Output the [X, Y] coordinate of the center of the cell containing the given text.  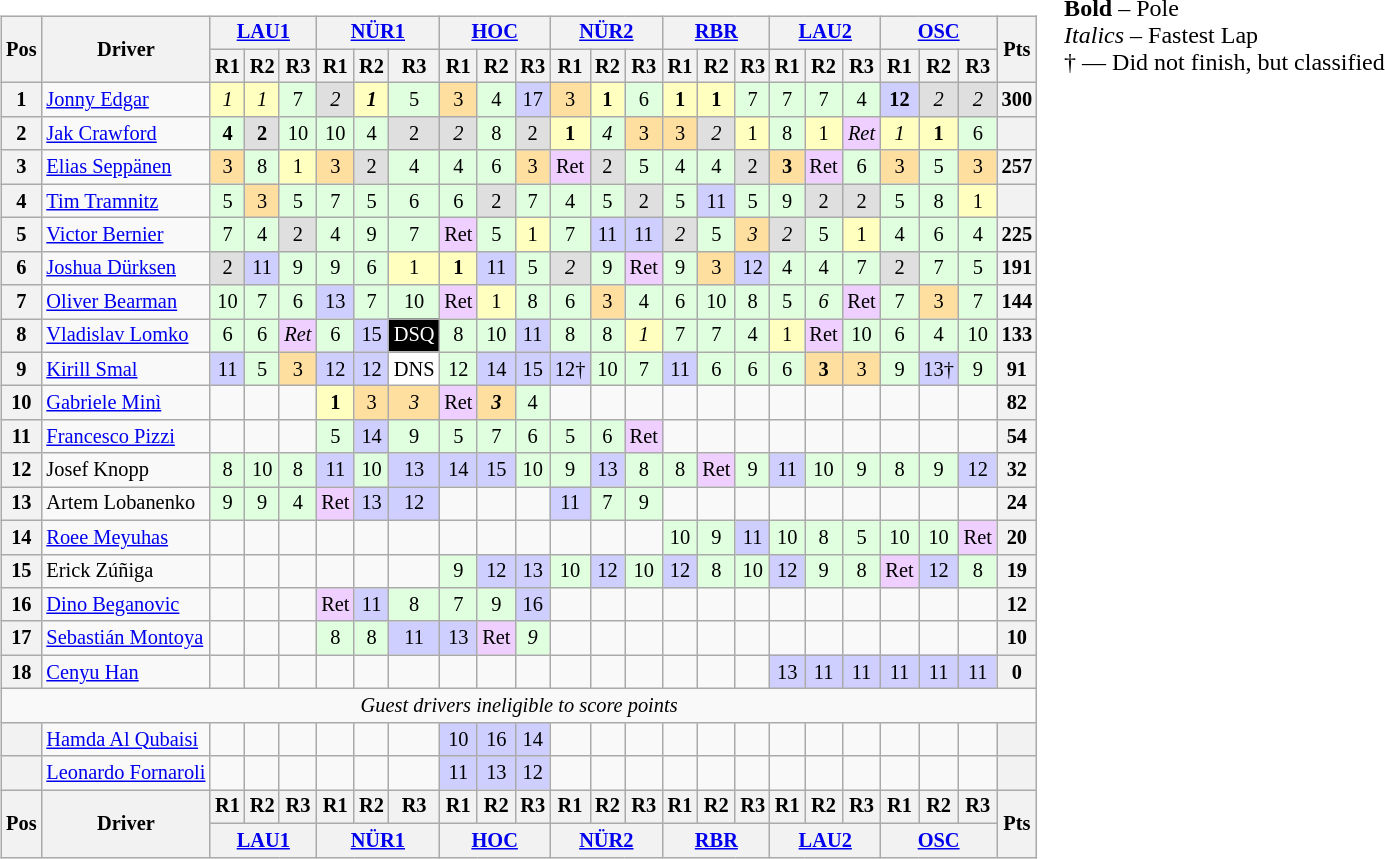
Victor Bernier [126, 235]
Jonny Edgar [126, 100]
Dino Beganovic [126, 605]
Elias Seppänen [126, 167]
DNS [414, 369]
257 [1017, 167]
Vladislav Lomko [126, 336]
12† [570, 369]
Hamda Al Qubaisi [126, 739]
82 [1017, 403]
Francesco Pizzi [126, 437]
13† [938, 369]
Oliver Bearman [126, 302]
Cenyu Han [126, 672]
Tim Tramnitz [126, 201]
225 [1017, 235]
Roee Meyuhas [126, 537]
Jak Crawford [126, 134]
24 [1017, 504]
Guest drivers ineligible to score points [519, 706]
Josef Knopp [126, 470]
300 [1017, 100]
18 [21, 672]
Kirill Smal [126, 369]
Artem Lobanenko [126, 504]
19 [1017, 571]
133 [1017, 336]
Gabriele Minì [126, 403]
20 [1017, 537]
144 [1017, 302]
191 [1017, 268]
32 [1017, 470]
Sebastián Montoya [126, 638]
DSQ [414, 336]
0 [1017, 672]
91 [1017, 369]
Joshua Dürksen [126, 268]
Leonardo Fornaroli [126, 773]
Erick Zúñiga [126, 571]
54 [1017, 437]
